Determine the [X, Y] coordinate at the center of the cell enclosing the given text.  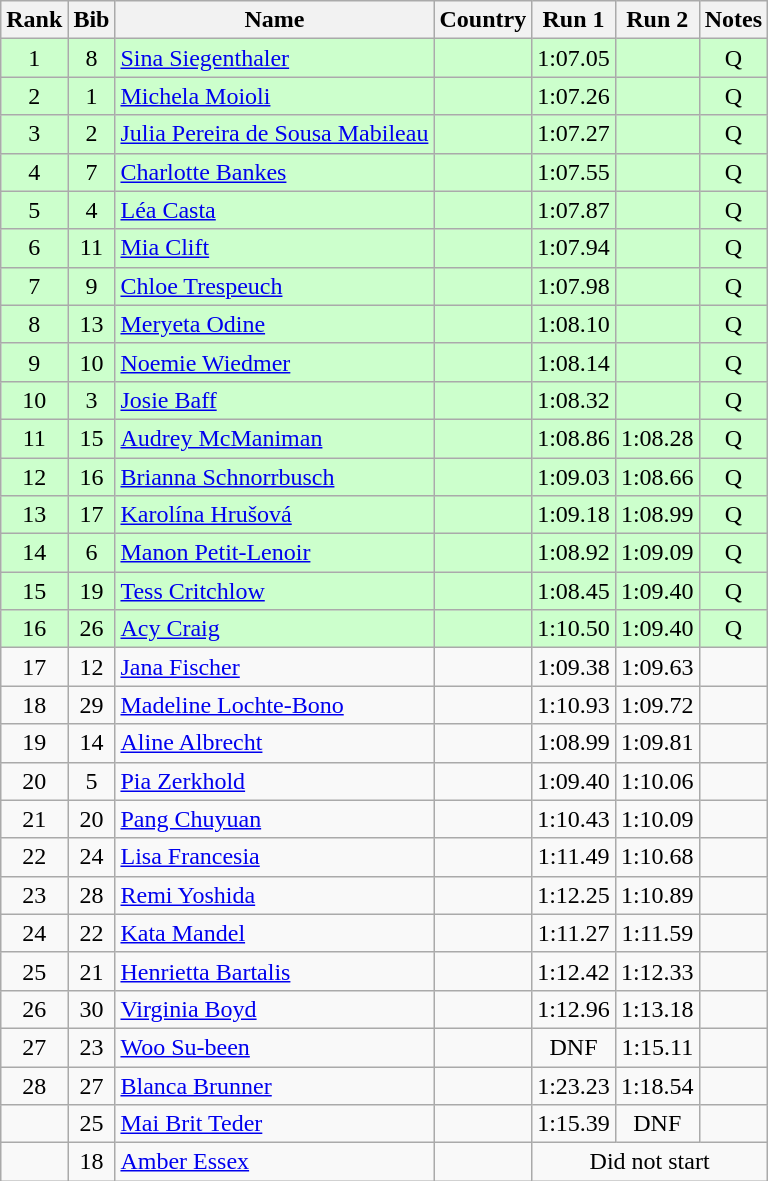
30 [92, 1009]
1:10.06 [657, 781]
1:08.14 [574, 362]
1:10.89 [657, 895]
1:12.42 [574, 971]
Did not start [650, 1162]
1:09.09 [657, 553]
Charlotte Bankes [274, 172]
Aline Albrecht [274, 743]
Mai Brit Teder [274, 1124]
Run 2 [657, 20]
1:08.92 [574, 553]
1:09.18 [574, 515]
1:09.63 [657, 667]
1:08.86 [574, 438]
1:08.66 [657, 477]
Madeline Lochte-Bono [274, 705]
1:10.50 [574, 629]
1:08.45 [574, 591]
Name [274, 20]
1:10.09 [657, 819]
Mia Clift [274, 248]
1:07.26 [574, 96]
1:12.25 [574, 895]
Acy Craig [274, 629]
Jana Fischer [274, 667]
Tess Critchlow [274, 591]
1:10.68 [657, 857]
Henrietta Bartalis [274, 971]
Sina Siegenthaler [274, 58]
Michela Moioli [274, 96]
1:18.54 [657, 1085]
Pia Zerkhold [274, 781]
Chloe Trespeuch [274, 286]
1:07.98 [574, 286]
1:15.11 [657, 1047]
1:13.18 [657, 1009]
1:12.96 [574, 1009]
Josie Baff [274, 400]
Noemie Wiedmer [274, 362]
1:11.59 [657, 933]
1:12.33 [657, 971]
Brianna Schnorrbusch [274, 477]
Manon Petit-Lenoir [274, 553]
Country [483, 20]
Virginia Boyd [274, 1009]
Woo Su-been [274, 1047]
1:09.38 [574, 667]
Meryeta Odine [274, 324]
1:07.87 [574, 210]
1:10.43 [574, 819]
Julia Pereira de Sousa Mabileau [274, 134]
1:08.10 [574, 324]
1:11.27 [574, 933]
Blanca Brunner [274, 1085]
1:08.28 [657, 438]
Amber Essex [274, 1162]
Léa Casta [274, 210]
Bib [92, 20]
1:07.55 [574, 172]
29 [92, 705]
1:09.72 [657, 705]
1:07.27 [574, 134]
1:10.93 [574, 705]
1:15.39 [574, 1124]
Notes [733, 20]
1:07.05 [574, 58]
Audrey McManiman [274, 438]
1:07.94 [574, 248]
1:23.23 [574, 1085]
Run 1 [574, 20]
1:09.03 [574, 477]
1:09.81 [657, 743]
Lisa Francesia [274, 857]
1:11.49 [574, 857]
Pang Chuyuan [274, 819]
Rank [34, 20]
1:08.32 [574, 400]
Kata Mandel [274, 933]
Karolína Hrušová [274, 515]
Remi Yoshida [274, 895]
